For the text-containing cell, return its midpoint in [X, Y] coordinate format. 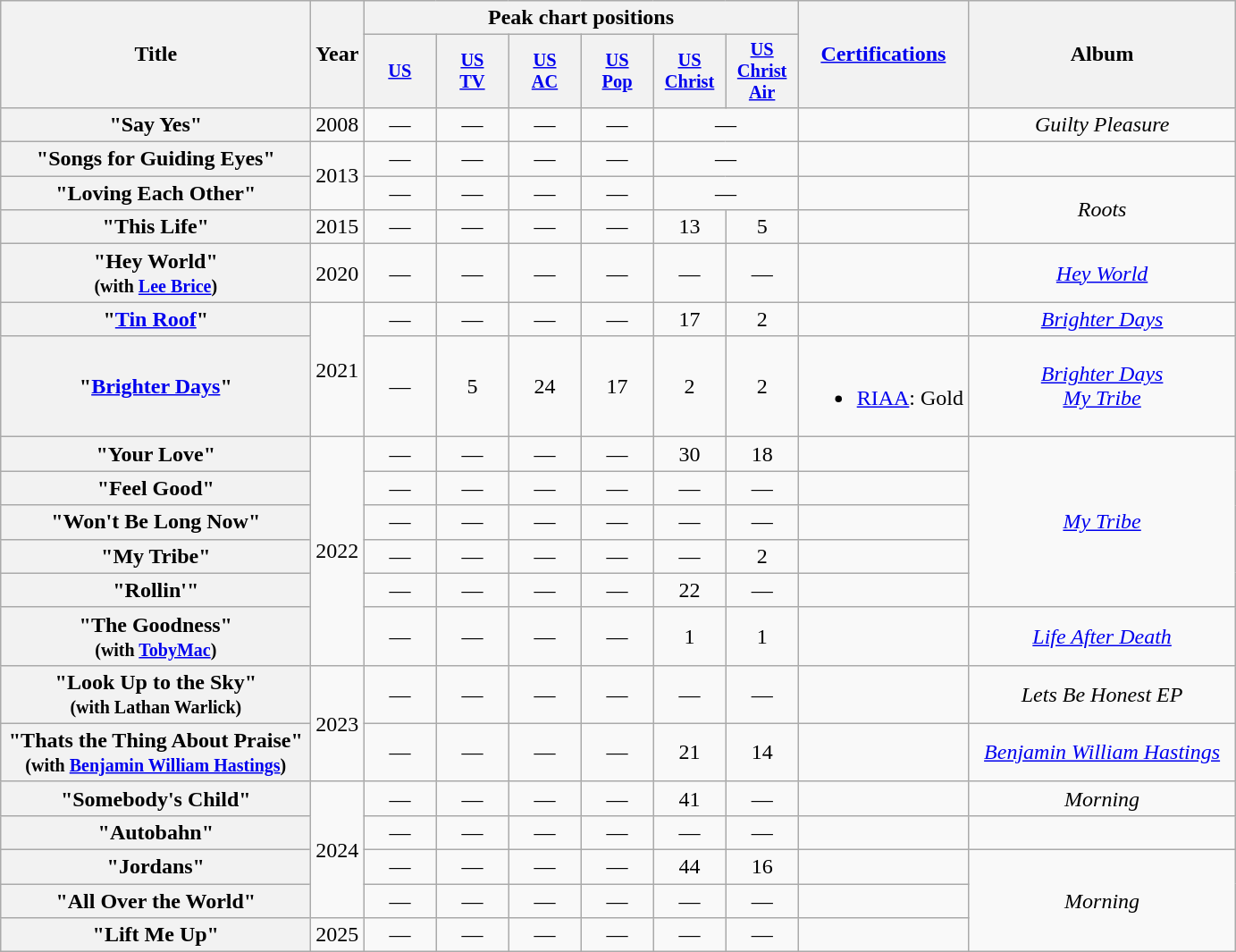
"Tin Roof" [156, 319]
Certifications [883, 55]
2022 [338, 551]
22 [690, 590]
"Brighter Days" [156, 386]
Brighter Days [1103, 319]
"Songs for Guiding Eyes" [156, 159]
18 [761, 454]
"Look Up to the Sky"(with Lathan Warlick) [156, 694]
"All Over the World" [156, 901]
USTV [472, 72]
Brighter DaysMy Tribe [1103, 386]
2024 [338, 849]
"Thats the Thing About Praise"(with Benjamin William Hastings) [156, 753]
16 [761, 867]
Lets Be Honest EP [1103, 694]
Roots [1103, 210]
Year [338, 55]
Peak chart positions [581, 18]
24 [545, 386]
"Your Love" [156, 454]
2013 [338, 176]
Hey World [1103, 274]
RIAA: Gold [883, 386]
30 [690, 454]
"My Tribe" [156, 556]
"Lift Me Up" [156, 935]
2025 [338, 935]
"Say Yes" [156, 124]
"Won't Be Long Now" [156, 522]
My Tribe [1103, 522]
"Somebody's Child" [156, 798]
21 [690, 753]
14 [761, 753]
"Loving Each Other" [156, 193]
44 [690, 867]
2021 [338, 370]
2020 [338, 274]
USChristAir [761, 72]
"Feel Good" [156, 488]
Album [1103, 55]
USChrist [690, 72]
Guilty Pleasure [1103, 124]
US [400, 72]
"The Goodness"(with TobyMac) [156, 636]
2008 [338, 124]
"Hey World"(with Lee Brice) [156, 274]
USAC [545, 72]
"Autobahn" [156, 832]
"This Life" [156, 227]
2023 [338, 723]
13 [690, 227]
"Rollin'" [156, 590]
Benjamin William Hastings [1103, 753]
Life After Death [1103, 636]
"Jordans" [156, 867]
2015 [338, 227]
41 [690, 798]
Title [156, 55]
USPop [617, 72]
